Provide the (x, y) coordinate of the cell's center where the given text is located.  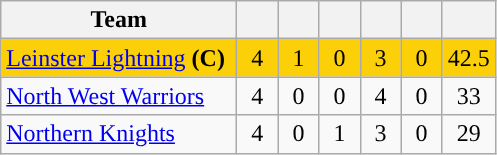
Leinster Lightning (C) (119, 58)
33 (468, 96)
29 (468, 134)
North West Warriors (119, 96)
Team (119, 20)
42.5 (468, 58)
Northern Knights (119, 134)
